Capture the cell that displays the provided text and extract its [x, y] central coordinate. 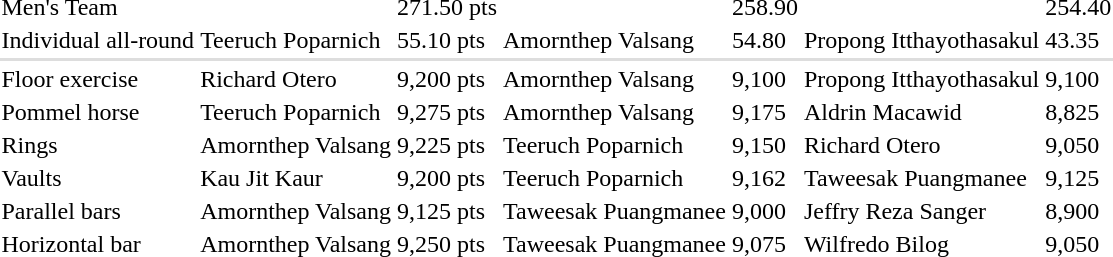
Vaults [98, 178]
9,125 pts [448, 211]
Floor exercise [98, 79]
Rings [98, 145]
54.80 [764, 40]
Parallel bars [98, 211]
9,000 [764, 211]
9,150 [764, 145]
Kau Jit Kaur [296, 178]
8,900 [1078, 211]
Aldrin Macawid [921, 112]
9,275 pts [448, 112]
9,050 [1078, 145]
9,175 [764, 112]
9,225 pts [448, 145]
Jeffry Reza Sanger [921, 211]
9,162 [764, 178]
43.35 [1078, 40]
8,825 [1078, 112]
Pommel horse [98, 112]
9,125 [1078, 178]
55.10 pts [448, 40]
Individual all-round [98, 40]
